Detect which cell encompasses the target text, then output its [x, y] center coordinate. 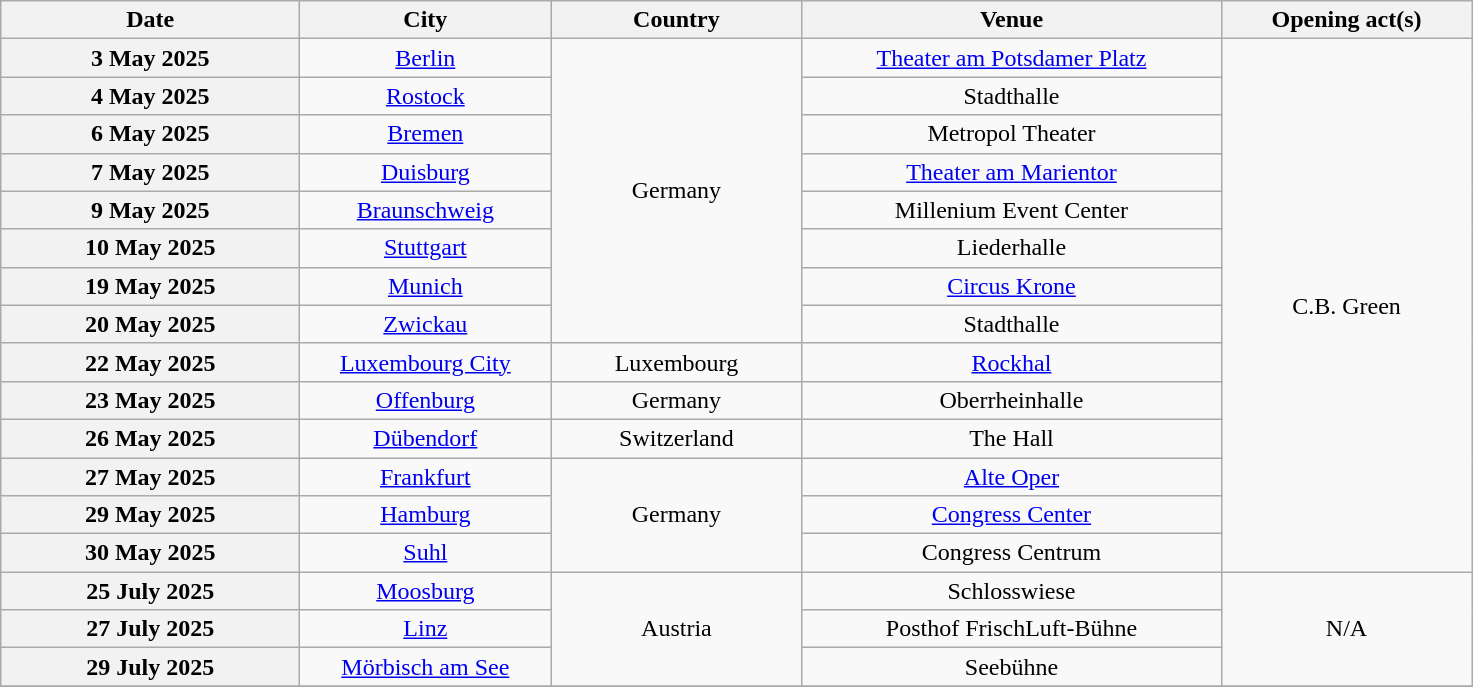
Alte Oper [1012, 477]
Zwickau [426, 324]
22 May 2025 [150, 362]
Theater am Potsdamer Platz [1012, 58]
3 May 2025 [150, 58]
29 July 2025 [150, 667]
Country [676, 20]
Schlosswiese [1012, 591]
The Hall [1012, 438]
Posthof FrischLuft-Bühne [1012, 629]
7 May 2025 [150, 172]
Congress Center [1012, 515]
Mörbisch am See [426, 667]
Moosburg [426, 591]
27 July 2025 [150, 629]
27 May 2025 [150, 477]
Hamburg [426, 515]
Venue [1012, 20]
Metropol Theater [1012, 134]
Liederhalle [1012, 248]
20 May 2025 [150, 324]
Oberrheinhalle [1012, 400]
Date [150, 20]
Offenburg [426, 400]
29 May 2025 [150, 515]
Luxembourg City [426, 362]
Rockhal [1012, 362]
Opening act(s) [1346, 20]
23 May 2025 [150, 400]
Linz [426, 629]
25 July 2025 [150, 591]
Munich [426, 286]
19 May 2025 [150, 286]
Congress Centrum [1012, 553]
9 May 2025 [150, 210]
Circus Krone [1012, 286]
Suhl [426, 553]
Theater am Marientor [1012, 172]
Rostock [426, 96]
Duisburg [426, 172]
Millenium Event Center [1012, 210]
6 May 2025 [150, 134]
City [426, 20]
Seebühne [1012, 667]
Bremen [426, 134]
Dübendorf [426, 438]
Luxembourg [676, 362]
Berlin [426, 58]
4 May 2025 [150, 96]
30 May 2025 [150, 553]
10 May 2025 [150, 248]
N/A [1346, 629]
C.B. Green [1346, 306]
Frankfurt [426, 477]
Braunschweig [426, 210]
Stuttgart [426, 248]
Switzerland [676, 438]
26 May 2025 [150, 438]
Austria [676, 629]
